Pinpoint the cell where the given text exists, returning its (x, y) midpoint coordinate. 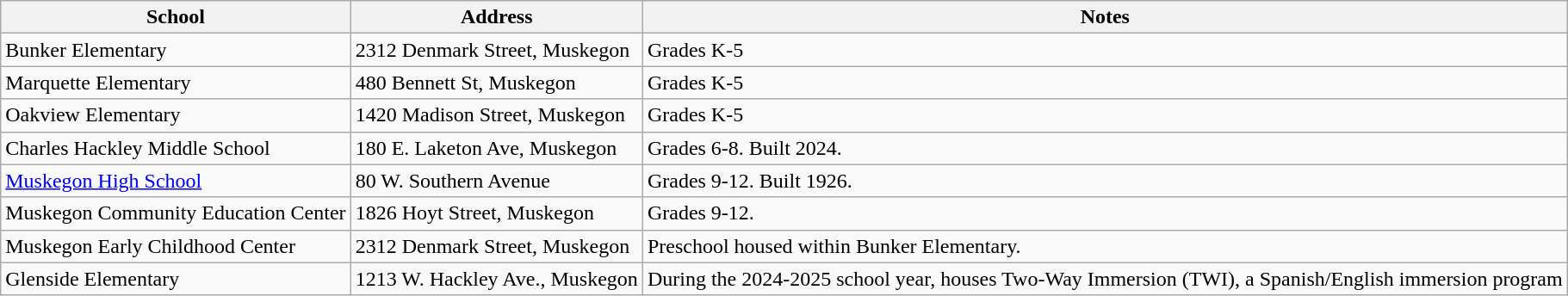
Grades 6-8. Built 2024. (1105, 148)
Bunker Elementary (176, 50)
180 E. Laketon Ave, Muskegon (496, 148)
Muskegon Early Childhood Center (176, 246)
Charles Hackley Middle School (176, 148)
1213 W. Hackley Ave., Muskegon (496, 279)
Notes (1105, 17)
Oakview Elementary (176, 115)
Preschool housed within Bunker Elementary. (1105, 246)
During the 2024-2025 school year, houses Two-Way Immersion (TWI), a Spanish/English immersion program (1105, 279)
480 Bennett St, Muskegon (496, 83)
Grades 9-12. Built 1926. (1105, 181)
Muskegon Community Education Center (176, 213)
1826 Hoyt Street, Muskegon (496, 213)
80 W. Southern Avenue (496, 181)
Glenside Elementary (176, 279)
Marquette Elementary (176, 83)
Muskegon High School (176, 181)
Address (496, 17)
School (176, 17)
Grades 9-12. (1105, 213)
1420 Madison Street, Muskegon (496, 115)
